Locate the cell with the specified text and output its [x, y] center coordinate. 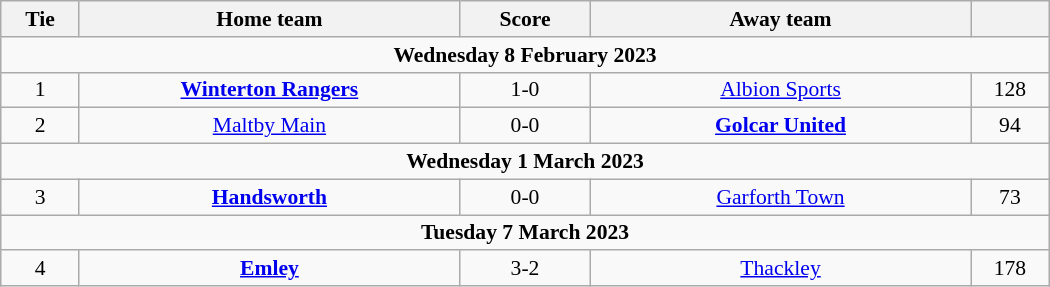
1 [40, 90]
Home team [269, 19]
Handsworth [269, 197]
Wednesday 1 March 2023 [525, 162]
4 [40, 269]
128 [1010, 90]
178 [1010, 269]
3-2 [524, 269]
Wednesday 8 February 2023 [525, 55]
73 [1010, 197]
Garforth Town [781, 197]
1-0 [524, 90]
Tie [40, 19]
2 [40, 126]
Emley [269, 269]
Golcar United [781, 126]
3 [40, 197]
Maltby Main [269, 126]
Thackley [781, 269]
Score [524, 19]
Tuesday 7 March 2023 [525, 233]
Away team [781, 19]
Albion Sports [781, 90]
Winterton Rangers [269, 90]
94 [1010, 126]
